Determine the (x, y) coordinate at the center of the cell enclosing the given text.  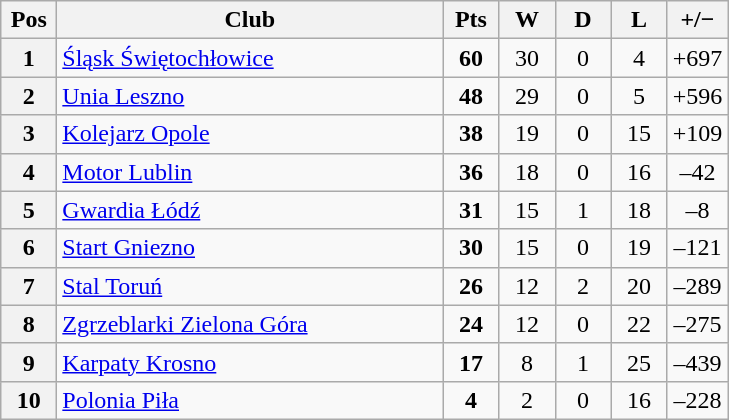
17 (471, 362)
–275 (698, 324)
Stal Toruń (250, 286)
26 (471, 286)
Polonia Piła (250, 400)
W (527, 20)
7 (29, 286)
22 (639, 324)
10 (29, 400)
–8 (698, 210)
Kolejarz Opole (250, 134)
25 (639, 362)
Śląsk Świętochłowice (250, 58)
31 (471, 210)
+/− (698, 20)
–42 (698, 172)
60 (471, 58)
Club (250, 20)
Pts (471, 20)
Pos (29, 20)
D (583, 20)
–121 (698, 248)
+596 (698, 96)
36 (471, 172)
6 (29, 248)
–439 (698, 362)
Unia Leszno (250, 96)
24 (471, 324)
Motor Lublin (250, 172)
20 (639, 286)
Start Gniezno (250, 248)
Gwardia Łódź (250, 210)
–228 (698, 400)
48 (471, 96)
9 (29, 362)
+109 (698, 134)
Zgrzeblarki Zielona Góra (250, 324)
Karpaty Krosno (250, 362)
+697 (698, 58)
–289 (698, 286)
29 (527, 96)
L (639, 20)
3 (29, 134)
38 (471, 134)
